Search for the cell housing the specified text and yield its [X, Y] center coordinate. 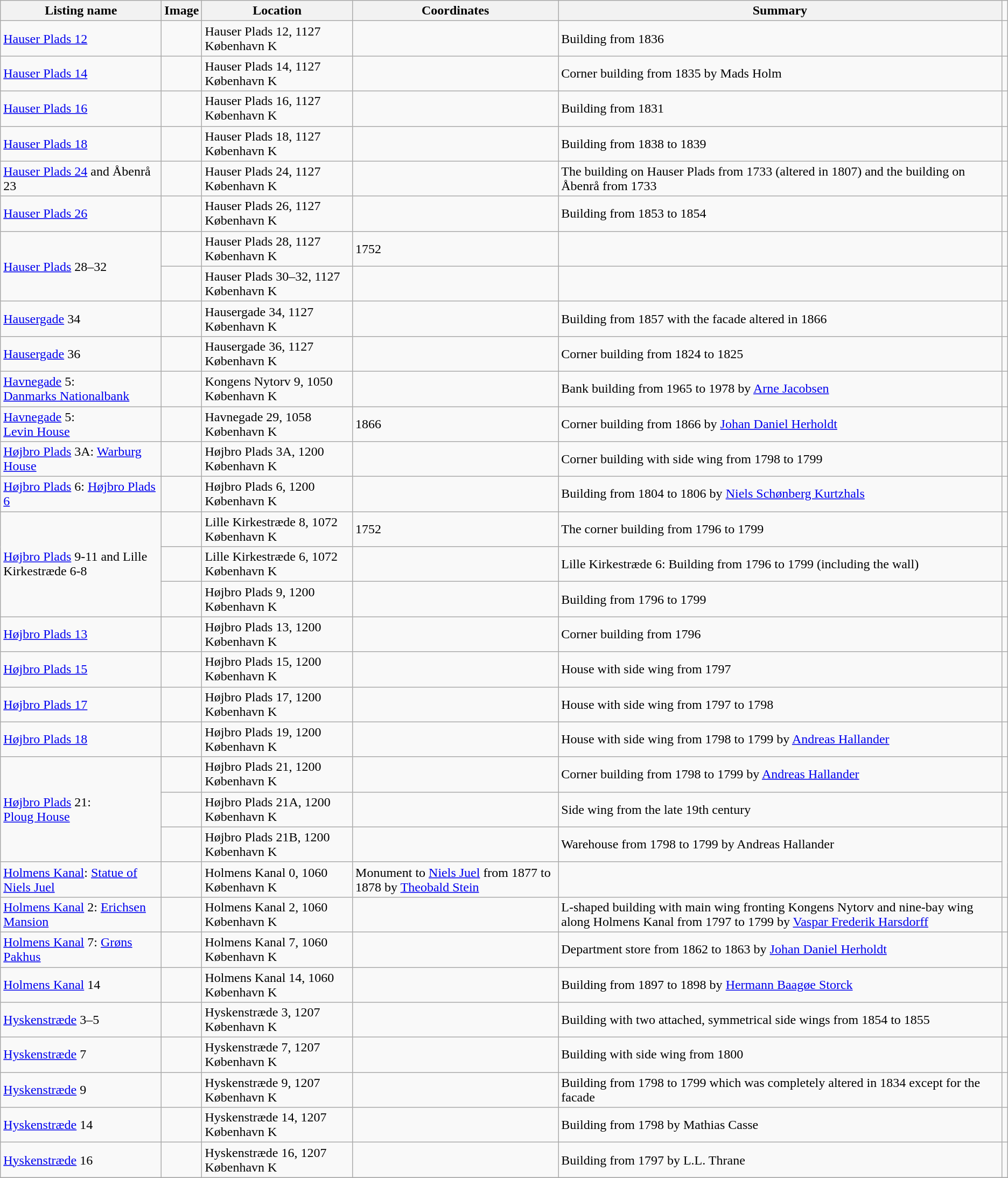
1866 [456, 423]
Coordinates [456, 11]
Hyskenstræde 9, 1207 København K [277, 1090]
Holmens Kanal 7, 1060 København K [277, 949]
Højbro Plads 9, 1200 København K [277, 599]
Hyskenstræde 16, 1207 København K [277, 1160]
Hausergade 36, 1127 København K [277, 353]
Summary [780, 11]
Warehouse from 1798 to 1799 by Andreas Hallander [780, 845]
Højbro Plads 3A, 1200 København K [277, 459]
Corner building from 1824 to 1825 [780, 353]
Corner building from 1796 [780, 635]
Højbro Plads 17, 1200 København K [277, 705]
Hausergade 34, 1127 København K [277, 319]
Hauser Plads 24 and Åbenrå 23 [81, 179]
Holmens Kanal 7: Grøns Pakhus [81, 949]
Lille Kirkestræde 6: Building from 1796 to 1799 (including the wall) [780, 564]
Højbro Plads 15 [81, 669]
Højbro Plads 21A, 1200 København K [277, 809]
Hyskenstræde 16 [81, 1160]
Højbro Plads 17 [81, 705]
Hauser Plads 14 [81, 73]
House with side wing from 1797 to 1798 [780, 705]
Building from 1853 to 1854 [780, 213]
Hyskenstræde 7, 1207 København K [277, 1055]
Holmens Kanal: Statue of Niels Juel [81, 879]
Holmens Kanal 2: Erichsen Mansion [81, 915]
Havnegade 29, 1058 København K [277, 423]
Building with two attached, symmetrical side wings from 1854 to 1855 [780, 1020]
Hauser Plads 18 [81, 143]
L-shaped building with main wing fronting Kongens Nytorv and nine-bay wing along Holmens Kanal from 1797 to 1799 by Vaspar Frederik Harsdorff [780, 915]
Building from 1798 by Mathias Casse [780, 1125]
Højbro Plads 21B, 1200 København K [277, 845]
Building from 1796 to 1799 [780, 599]
Havnegade 5:Levin House [81, 423]
Hyskenstræde 9 [81, 1090]
Holmens Kanal 0, 1060 København K [277, 879]
Hauser Plads 14, 1127 København K [277, 73]
Hausergade 36 [81, 353]
Hauser Plads 28–32 [81, 266]
Holmens Kanal 14 [81, 985]
House with side wing from 1797 [780, 669]
Hauser Plads 26, 1127 København K [277, 213]
Building from 1798 to 1799 which was completely altered in 1834 except for the facade [780, 1090]
Højbro Plads 6: Højbro Plads 6 [81, 494]
Højbro Plads 15, 1200 København K [277, 669]
Højbro Plads 21, 1200 København K [277, 775]
Hausergade 34 [81, 319]
Holmens Kanal 2, 1060 København K [277, 915]
Hyskenstræde 7 [81, 1055]
Hauser Plads 16 [81, 109]
Højbro Plads 9-11 and Lille Kirkestræde 6-8 [81, 564]
Building from 1857 with the facade altered in 1866 [780, 319]
Listing name [81, 11]
Monument to Niels Juel from 1877 to 1878 by Theobald Stein [456, 879]
Højbro Plads 21: Ploug House [81, 809]
Hauser Plads 26 [81, 213]
Hauser Plads 18, 1127 København K [277, 143]
The corner building from 1796 to 1799 [780, 529]
Hauser Plads 28, 1127 København K [277, 249]
Holmens Kanal 14, 1060 København K [277, 985]
House with side wing from 1798 to 1799 by Andreas Hallander [780, 739]
Hauser Plads 12 [81, 39]
Lille Kirkestræde 8, 1072 København K [277, 529]
Hyskenstræde 14 [81, 1125]
Corner building from 1835 by Mads Holm [780, 73]
The building on Hauser Plads from 1733 (altered in 1807) and the building on Åbenrå from 1733 [780, 179]
Side wing from the late 19th century [780, 809]
Building from 1804 to 1806 by Niels Schønberg Kurtzhals [780, 494]
Hauser Plads 16, 1127 København K [277, 109]
Havnegade 5:Danmarks Nationalbank [81, 389]
Højbro Plads 13, 1200 København K [277, 635]
Kongens Nytorv 9, 1050 København K [277, 389]
Corner building with side wing from 1798 to 1799 [780, 459]
Højbro Plads 3A: Warburg House [81, 459]
Corner building from 1798 to 1799 by Andreas Hallander [780, 775]
Hauser Plads 12, 1127 København K [277, 39]
Building from 1838 to 1839 [780, 143]
Højbro Plads 19, 1200 København K [277, 739]
Hyskenstræde 14, 1207 København K [277, 1125]
Building from 1836 [780, 39]
Corner building from 1866 by Johan Daniel Herholdt [780, 423]
Hyskenstræde 3–5 [81, 1020]
Hauser Plads 24, 1127 København K [277, 179]
Bank building from 1965 to 1978 by Arne Jacobsen [780, 389]
Hauser Plads 30–32, 1127 København K [277, 283]
Image [182, 11]
Højbro Plads 6, 1200 København K [277, 494]
Højbro Plads 18 [81, 739]
Højbro Plads 13 [81, 635]
Building from 1797 by L.L. Thrane [780, 1160]
Building from 1897 to 1898 by Hermann Baagøe Storck [780, 985]
Building from 1831 [780, 109]
Department store from 1862 to 1863 by Johan Daniel Herholdt [780, 949]
Lille Kirkestræde 6, 1072 København K [277, 564]
Hyskenstræde 3, 1207 København K [277, 1020]
Location [277, 11]
Building with side wing from 1800 [780, 1055]
